Pinpoint the cell where the given text exists, returning its [x, y] midpoint coordinate. 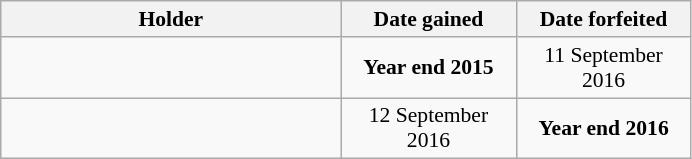
Date gained [428, 19]
Holder [171, 19]
Year end 2016 [604, 128]
11 September 2016 [604, 68]
12 September 2016 [428, 128]
Date forfeited [604, 19]
Year end 2015 [428, 68]
